Output the (x, y) coordinate of the center of the cell containing the given text.  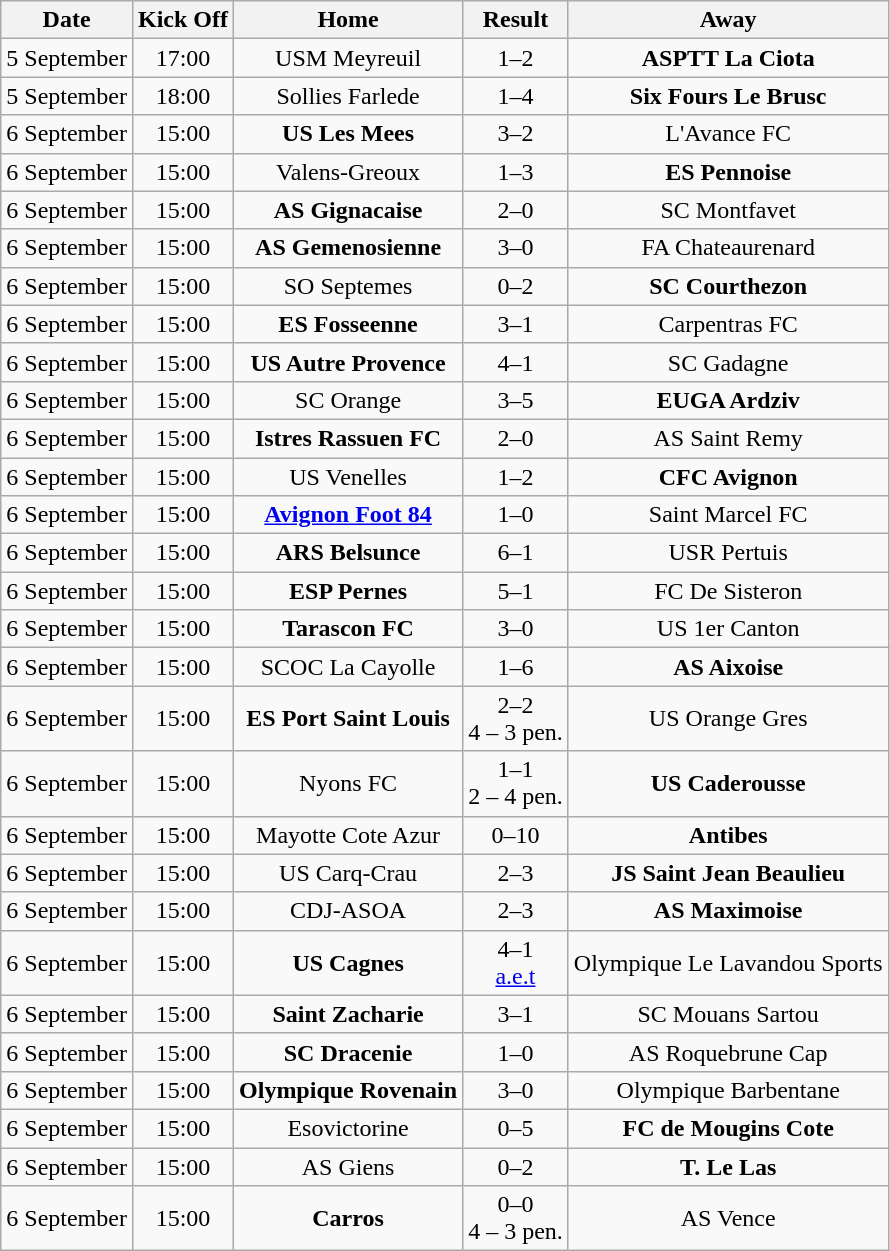
Olympique Le Lavandou Sports (728, 962)
Olympique Barbentane (728, 1090)
Tarascon FC (348, 629)
Mayotte Cote Azur (348, 835)
SC Orange (348, 400)
US Orange Gres (728, 718)
SC Mouans Sartou (728, 1014)
US Autre Provence (348, 362)
Date (67, 20)
0–5 (516, 1128)
SCOC La Cayolle (348, 667)
Olympique Rovenain (348, 1090)
Esovictorine (348, 1128)
ES Port Saint Louis (348, 718)
CDJ-ASOA (348, 911)
FC De Sisteron (728, 591)
US Venelles (348, 477)
Sollies Farlede (348, 96)
6–1 (516, 553)
Avignon Foot 84 (348, 515)
SO Septemes (348, 286)
3–2 (516, 134)
Kick Off (182, 20)
ARS Belsunce (348, 553)
Carpentras FC (728, 324)
SC Dracenie (348, 1052)
US Carq-Crau (348, 873)
Antibes (728, 835)
4–1 a.e.t (516, 962)
USR Pertuis (728, 553)
Away (728, 20)
AS Saint Remy (728, 438)
T. Le Las (728, 1167)
Result (516, 20)
ES Fosseenne (348, 324)
AS Gignacaise (348, 210)
US Caderousse (728, 784)
AS Giens (348, 1167)
Six Fours Le Brusc (728, 96)
2–2 4 – 3 pen. (516, 718)
Valens-Greoux (348, 172)
AS Maximoise (728, 911)
5–1 (516, 591)
FA Chateaurenard (728, 248)
4–1 (516, 362)
Carros (348, 1218)
SC Gadagne (728, 362)
ES Pennoise (728, 172)
USM Meyreuil (348, 58)
JS Saint Jean Beaulieu (728, 873)
FC de Mougins Cote (728, 1128)
18:00 (182, 96)
US Les Mees (348, 134)
ESP Pernes (348, 591)
1–4 (516, 96)
EUGA Ardziv (728, 400)
SC Montfavet (728, 210)
Istres Rassuen FC (348, 438)
AS Gemenosienne (348, 248)
AS Roquebrune Cap (728, 1052)
Saint Marcel FC (728, 515)
0–0 4 – 3 pen. (516, 1218)
Saint Zacharie (348, 1014)
Nyons FC (348, 784)
L'Avance FC (728, 134)
Home (348, 20)
AS Vence (728, 1218)
SC Courthezon (728, 286)
ASPTT La Ciota (728, 58)
0–10 (516, 835)
1–3 (516, 172)
CFC Avignon (728, 477)
17:00 (182, 58)
AS Aixoise (728, 667)
1–1 2 – 4 pen. (516, 784)
US Cagnes (348, 962)
US 1er Canton (728, 629)
1–6 (516, 667)
3–5 (516, 400)
